For the text-containing cell, return its midpoint in [x, y] coordinate format. 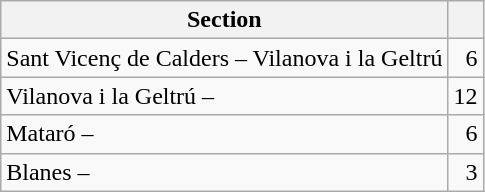
3 [466, 172]
Blanes – [224, 172]
Vilanova i la Geltrú – [224, 96]
12 [466, 96]
Section [224, 20]
Sant Vicenç de Calders – Vilanova i la Geltrú [224, 58]
Mataró – [224, 134]
